Extract the [X, Y] coordinate from the center of the cell holding the provided text.  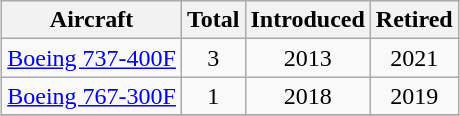
2019 [414, 96]
Retired [414, 20]
Boeing 737-400F [92, 58]
1 [213, 96]
2021 [414, 58]
Boeing 767-300F [92, 96]
2013 [308, 58]
Total [213, 20]
Introduced [308, 20]
2018 [308, 96]
Aircraft [92, 20]
3 [213, 58]
